Determine the (X, Y) coordinate at the center of the cell enclosing the given text.  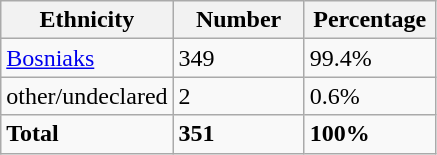
Number (238, 20)
other/undeclared (87, 96)
Total (87, 134)
99.4% (370, 58)
Bosniaks (87, 58)
Ethnicity (87, 20)
2 (238, 96)
Percentage (370, 20)
0.6% (370, 96)
351 (238, 134)
349 (238, 58)
100% (370, 134)
